Extract the [X, Y] coordinate from the center of the cell holding the provided text.  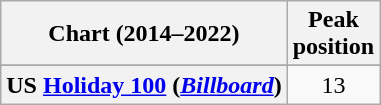
Chart (2014–2022) [144, 34]
13 [333, 85]
Peakposition [333, 34]
US Holiday 100 (Billboard) [144, 85]
